Find where the given text appears and provide that cell's center as [X, Y] coordinate. 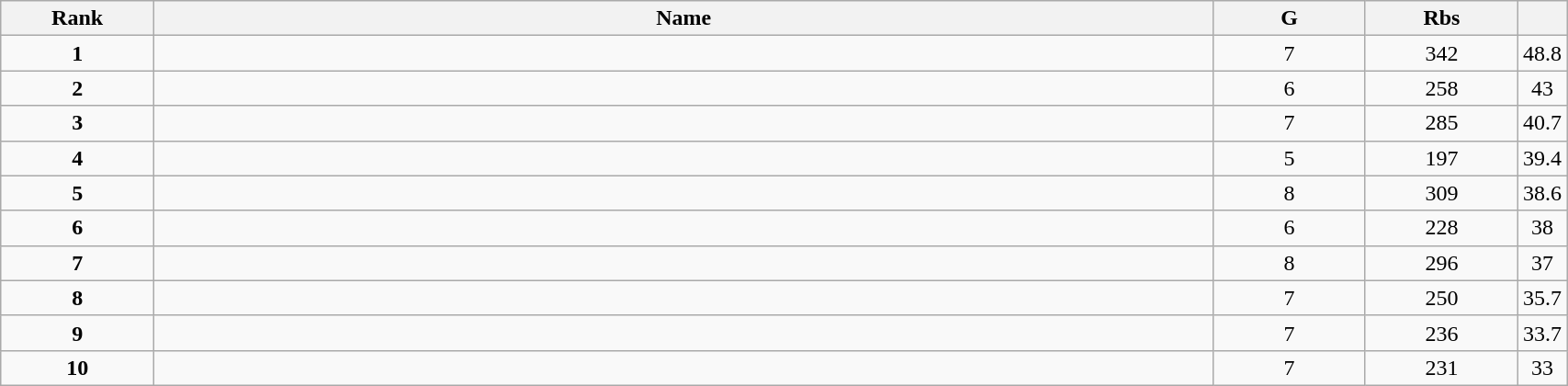
Rank [77, 18]
197 [1441, 158]
43 [1543, 88]
Name [683, 18]
Rbs [1441, 18]
285 [1441, 123]
9 [77, 333]
250 [1441, 298]
3 [77, 123]
G [1290, 18]
10 [77, 368]
33 [1543, 368]
4 [77, 158]
228 [1441, 228]
33.7 [1543, 333]
48.8 [1543, 53]
296 [1441, 263]
39.4 [1543, 158]
236 [1441, 333]
342 [1441, 53]
2 [77, 88]
40.7 [1543, 123]
231 [1441, 368]
1 [77, 53]
38 [1543, 228]
258 [1441, 88]
35.7 [1543, 298]
38.6 [1543, 193]
309 [1441, 193]
37 [1543, 263]
